Identify which cell holds the provided text, then report its (X, Y) central coordinate. 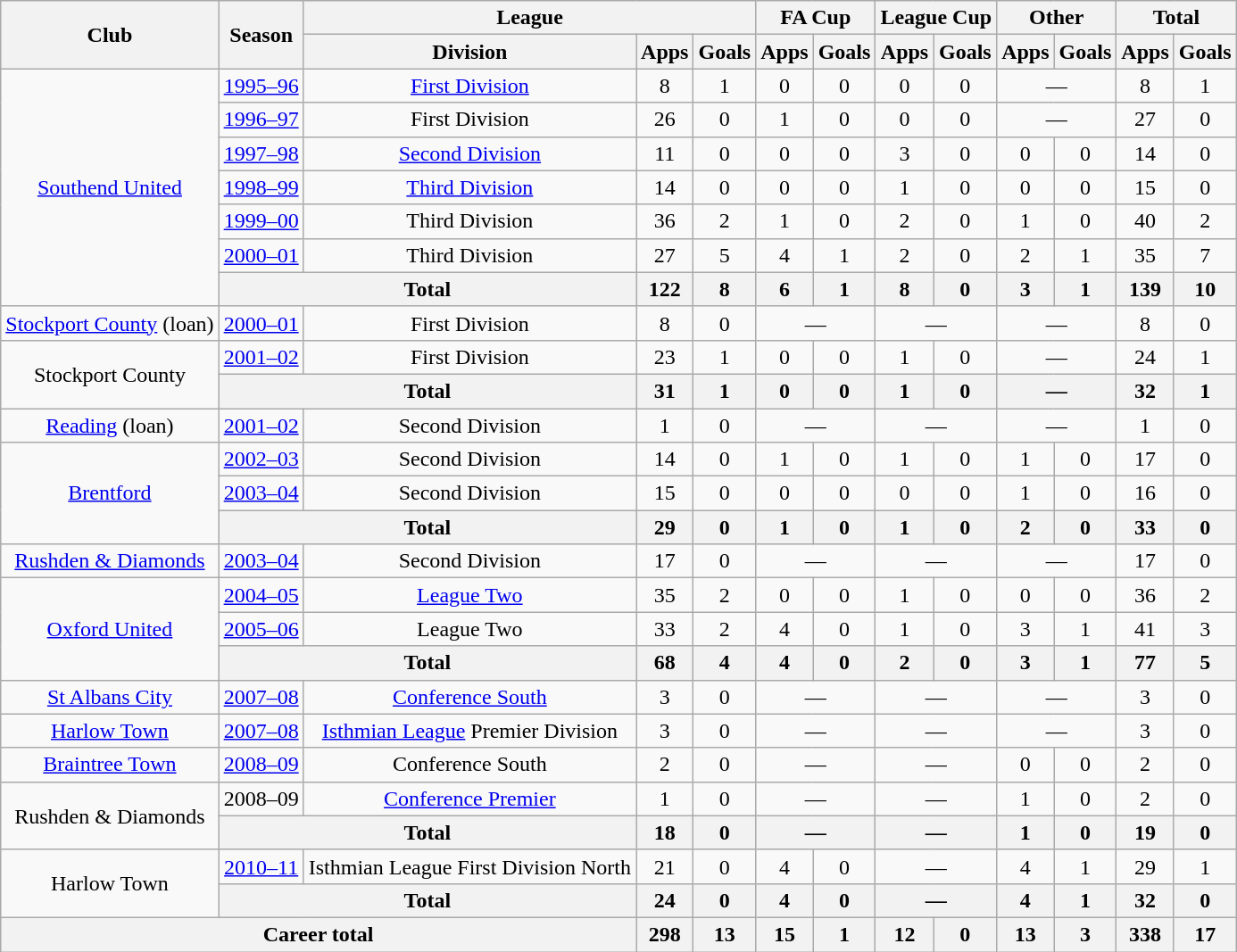
11 (665, 153)
40 (1145, 221)
2002–03 (261, 459)
12 (905, 934)
6 (785, 289)
St Albans City (110, 697)
298 (665, 934)
68 (665, 663)
21 (665, 866)
122 (665, 289)
26 (665, 120)
Division (469, 52)
1997–98 (261, 153)
League (530, 18)
1995–96 (261, 86)
FA Cup (816, 18)
Other (1057, 18)
16 (1145, 493)
2004–05 (261, 595)
23 (665, 357)
Southend United (110, 187)
2010–11 (261, 866)
19 (1145, 832)
31 (665, 391)
Club (110, 35)
18 (665, 832)
77 (1145, 663)
Isthmian League First Division North (469, 866)
Career total (319, 934)
Brentford (110, 493)
10 (1205, 289)
139 (1145, 289)
Season (261, 35)
Stockport County (110, 374)
41 (1145, 629)
7 (1205, 255)
338 (1145, 934)
Oxford United (110, 629)
2005–06 (261, 629)
Conference Premier (469, 799)
1998–99 (261, 187)
Braintree Town (110, 765)
Reading (loan) (110, 426)
1999–00 (261, 221)
Stockport County (loan) (110, 323)
Isthmian League Premier Division (469, 731)
1996–97 (261, 120)
League Cup (936, 18)
